Identify which cell holds the provided text, then report its (X, Y) central coordinate. 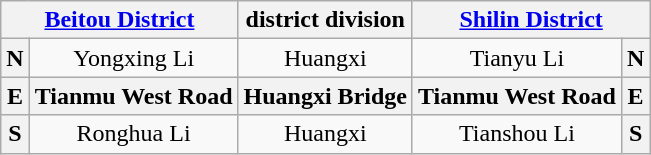
Yongxing Li (134, 58)
Huangxi Bridge (325, 96)
Tianshou Li (516, 134)
district division (325, 20)
Ronghua Li (134, 134)
Beitou District (120, 20)
Tianyu Li (516, 58)
Shilin District (530, 20)
